From the cell containing the given text, extract its center point as (x, y) coordinate. 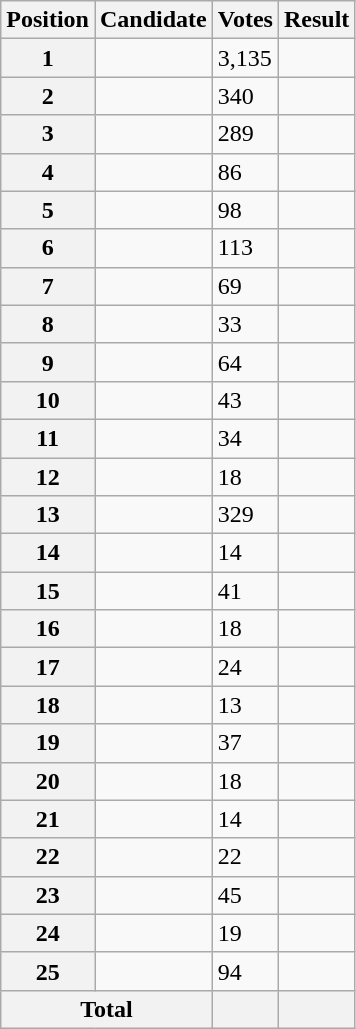
Result (316, 20)
69 (245, 286)
15 (48, 591)
3 (48, 134)
7 (48, 286)
94 (245, 971)
86 (245, 172)
1 (48, 58)
289 (245, 134)
37 (245, 743)
17 (48, 667)
8 (48, 324)
10 (48, 400)
113 (245, 248)
41 (245, 591)
5 (48, 210)
16 (48, 629)
98 (245, 210)
329 (245, 515)
340 (245, 96)
Candidate (153, 20)
2 (48, 96)
23 (48, 895)
11 (48, 438)
45 (245, 895)
12 (48, 477)
6 (48, 248)
25 (48, 971)
Votes (245, 20)
34 (245, 438)
3,135 (245, 58)
43 (245, 400)
64 (245, 362)
33 (245, 324)
Position (48, 20)
4 (48, 172)
21 (48, 819)
20 (48, 781)
Total (107, 1009)
9 (48, 362)
